Determine the [X, Y] coordinate at the center of the cell enclosing the given text.  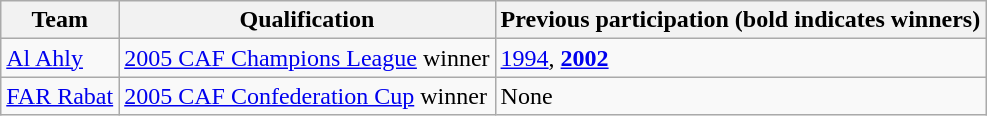
1994, 2002 [740, 58]
Team [60, 20]
None [740, 96]
Al Ahly [60, 58]
2005 CAF Confederation Cup winner [307, 96]
FAR Rabat [60, 96]
Previous participation (bold indicates winners) [740, 20]
2005 CAF Champions League winner [307, 58]
Qualification [307, 20]
